Find where the given text appears and provide that cell's center as [x, y] coordinate. 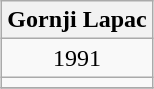
1991 [77, 58]
Gornji Lapac [77, 20]
